Output the [X, Y] coordinate of the center of the cell containing the given text.  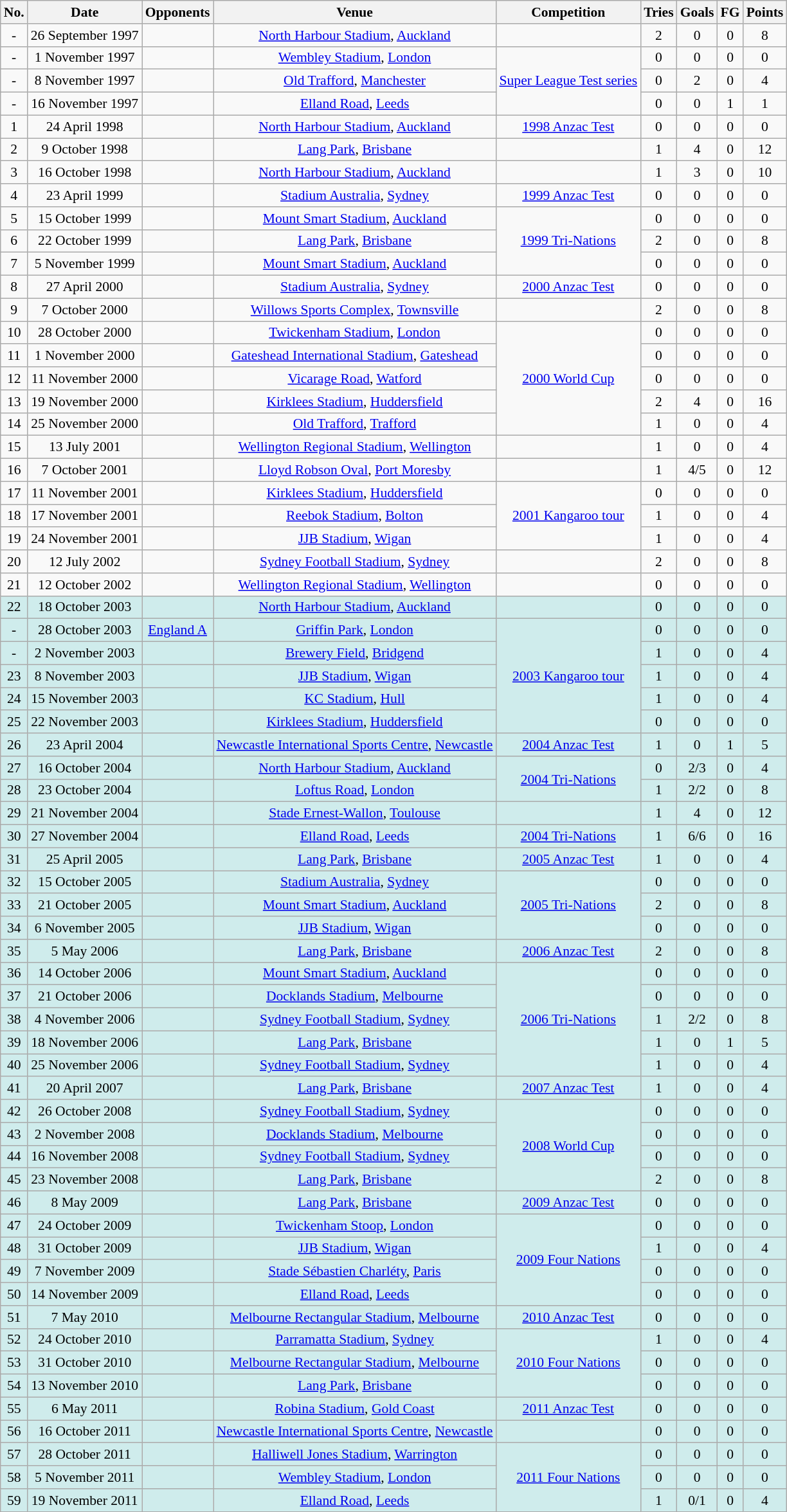
16 October 2004 [85, 768]
57 [14, 1455]
20 [14, 562]
25 April 2005 [85, 859]
8 May 2009 [85, 1203]
Twickenham Stadium, London [355, 333]
59 [14, 1500]
39 [14, 1042]
2000 Anzac Test [568, 287]
7 October 2000 [85, 310]
Halliwell Jones Stadium, Warrington [355, 1455]
23 October 2004 [85, 790]
27 April 2000 [85, 287]
2007 Anzac Test [568, 1089]
No. [14, 12]
1 November 1997 [85, 58]
Reebok Stadium, Bolton [355, 516]
44 [14, 1157]
33 [14, 905]
29 [14, 814]
5 May 2006 [85, 951]
Goals [697, 12]
27 [14, 768]
16 October 2011 [85, 1432]
28 October 2011 [85, 1455]
31 October 2009 [85, 1249]
2011 Four Nations [568, 1478]
2001 Kangaroo tour [568, 515]
7 [14, 264]
9 October 1998 [85, 150]
14 October 2006 [85, 974]
16 November 1997 [85, 104]
41 [14, 1089]
36 [14, 974]
45 [14, 1180]
11 November 2000 [85, 378]
31 October 2010 [85, 1363]
4 November 2006 [85, 1020]
2010 Anzac Test [568, 1317]
5 November 2011 [85, 1477]
22 November 2003 [85, 722]
28 October 2003 [85, 630]
15 November 2003 [85, 699]
2004 Anzac Test [568, 745]
17 [14, 493]
Points [765, 12]
52 [14, 1340]
18 October 2003 [85, 607]
Robina Stadium, Gold Coast [355, 1409]
40 [14, 1065]
12 July 2002 [85, 562]
FG [730, 12]
19 November 2000 [85, 402]
24 [14, 699]
Date [85, 12]
7 October 2001 [85, 470]
Opponents [177, 12]
35 [14, 951]
Venue [355, 12]
25 November 2000 [85, 424]
Competition [568, 12]
Tries [658, 12]
Stade Sébastien Charléty, Paris [355, 1272]
21 November 2004 [85, 814]
Parramatta Stadium, Sydney [355, 1340]
58 [14, 1477]
2 November 2008 [85, 1134]
13 [14, 402]
7 May 2010 [85, 1317]
13 November 2010 [85, 1386]
England A [177, 630]
6 November 2005 [85, 928]
28 October 2000 [85, 333]
15 [14, 447]
15 October 1999 [85, 218]
24 October 2010 [85, 1340]
25 [14, 722]
4/5 [697, 470]
Super League Test series [568, 81]
Twickenham Stoop, London [355, 1225]
24 October 2009 [85, 1225]
28 [14, 790]
46 [14, 1203]
19 November 2011 [85, 1500]
32 [14, 882]
11 November 2001 [85, 493]
12 October 2002 [85, 585]
15 October 2005 [85, 882]
2006 Anzac Test [568, 951]
11 [14, 356]
23 April 2004 [85, 745]
16 October 1998 [85, 173]
50 [14, 1294]
8 November 2003 [85, 676]
5 November 1999 [85, 264]
24 April 1998 [85, 127]
2008 World Cup [568, 1145]
49 [14, 1272]
22 [14, 607]
26 September 1997 [85, 35]
30 [14, 837]
0/1 [697, 1500]
55 [14, 1409]
Griffin Park, London [355, 630]
19 [14, 539]
2010 Four Nations [568, 1362]
2000 World Cup [568, 378]
47 [14, 1225]
1998 Anzac Test [568, 127]
20 April 2007 [85, 1089]
18 [14, 516]
42 [14, 1111]
2006 Tri-Nations [568, 1019]
54 [14, 1386]
Lloyd Robson Oval, Port Moresby [355, 470]
31 [14, 859]
Old Trafford, Manchester [355, 81]
24 November 2001 [85, 539]
51 [14, 1317]
48 [14, 1249]
2011 Anzac Test [568, 1409]
1 November 2000 [85, 356]
6/6 [697, 837]
27 November 2004 [85, 837]
26 [14, 745]
14 November 2009 [85, 1294]
21 October 2005 [85, 905]
Willows Sports Complex, Townsville [355, 310]
KC Stadium, Hull [355, 699]
23 [14, 676]
Loftus Road, London [355, 790]
16 November 2008 [85, 1157]
23 April 1999 [85, 195]
2005 Tri-Nations [568, 905]
43 [14, 1134]
18 November 2006 [85, 1042]
23 November 2008 [85, 1180]
17 November 2001 [85, 516]
37 [14, 997]
21 October 2006 [85, 997]
2009 Anzac Test [568, 1203]
21 [14, 585]
Brewery Field, Bridgend [355, 654]
6 [14, 241]
1999 Tri-Nations [568, 242]
Stade Ernest-Wallon, Toulouse [355, 814]
53 [14, 1363]
25 November 2006 [85, 1065]
13 July 2001 [85, 447]
14 [14, 424]
6 May 2011 [85, 1409]
7 November 2009 [85, 1272]
38 [14, 1020]
2/3 [697, 768]
22 October 1999 [85, 241]
2009 Four Nations [568, 1259]
34 [14, 928]
26 October 2008 [85, 1111]
Gateshead International Stadium, Gateshead [355, 356]
Old Trafford, Trafford [355, 424]
Vicarage Road, Watford [355, 378]
2003 Kangaroo tour [568, 676]
56 [14, 1432]
1999 Anzac Test [568, 195]
2 November 2003 [85, 654]
9 [14, 310]
8 November 1997 [85, 81]
2005 Anzac Test [568, 859]
